Scan for the cell matching the given text and deliver its (X, Y) coordinate at center. 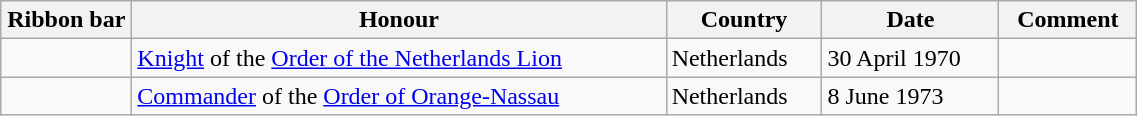
Ribbon bar (66, 20)
Honour (399, 20)
30 April 1970 (910, 58)
Comment (1068, 20)
8 June 1973 (910, 96)
Date (910, 20)
Country (744, 20)
Commander of the Order of Orange-Nassau (399, 96)
Knight of the Order of the Netherlands Lion (399, 58)
